Extract the (x, y) coordinate from the center of the cell holding the provided text.  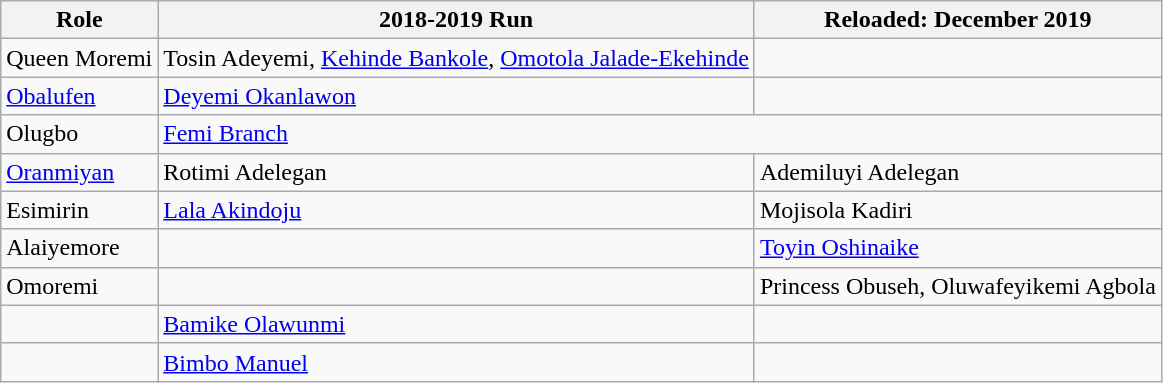
Princess Obuseh, Oluwafeyikemi Agbola (958, 286)
Ademiluyi Adelegan (958, 172)
Tosin Adeyemi, Kehinde Bankole, Omotola Jalade-Ekehinde (456, 58)
Mojisola Kadiri (958, 210)
Olugbo (80, 134)
Role (80, 20)
Bamike Olawunmi (456, 324)
Queen Moremi (80, 58)
2018-2019 Run (456, 20)
Reloaded: December 2019 (958, 20)
Alaiyemore (80, 248)
Rotimi Adelegan (456, 172)
Oranmiyan (80, 172)
Omoremi (80, 286)
Obalufen (80, 96)
Lala Akindoju (456, 210)
Esimirin (80, 210)
Toyin Oshinaike (958, 248)
Deyemi Okanlawon (456, 96)
Bimbo Manuel (456, 362)
Femi Branch (660, 134)
